Provide the [X, Y] coordinate of the cell's center where the given text is located.  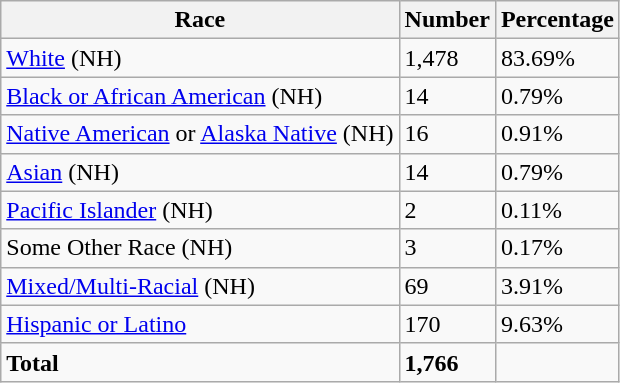
Black or African American (NH) [200, 96]
Asian (NH) [200, 172]
83.69% [557, 58]
0.91% [557, 134]
0.11% [557, 210]
Mixed/Multi-Racial (NH) [200, 286]
0.17% [557, 248]
Native American or Alaska Native (NH) [200, 134]
69 [447, 286]
Pacific Islander (NH) [200, 210]
Hispanic or Latino [200, 324]
Number [447, 20]
1,766 [447, 362]
White (NH) [200, 58]
9.63% [557, 324]
Race [200, 20]
170 [447, 324]
2 [447, 210]
Percentage [557, 20]
1,478 [447, 58]
16 [447, 134]
3 [447, 248]
Total [200, 362]
3.91% [557, 286]
Some Other Race (NH) [200, 248]
